Determine the [X, Y] coordinate at the center of the cell enclosing the given text.  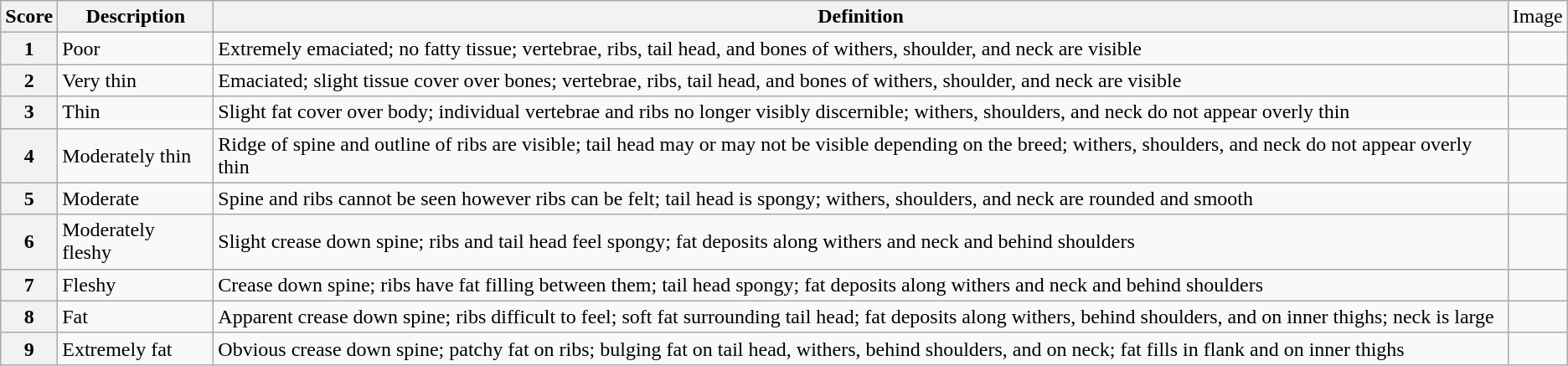
Fleshy [136, 285]
Extremely fat [136, 348]
Definition [861, 17]
9 [29, 348]
Slight fat cover over body; individual vertebrae and ribs no longer visibly discernible; withers, shoulders, and neck do not appear overly thin [861, 112]
Crease down spine; ribs have fat filling between them; tail head spongy; fat deposits along withers and neck and behind shoulders [861, 285]
Score [29, 17]
3 [29, 112]
Moderately thin [136, 156]
1 [29, 49]
2 [29, 80]
4 [29, 156]
Moderately fleshy [136, 241]
Extremely emaciated; no fatty tissue; vertebrae, ribs, tail head, and bones of withers, shoulder, and neck are visible [861, 49]
Description [136, 17]
5 [29, 198]
Moderate [136, 198]
6 [29, 241]
Fat [136, 317]
Emaciated; slight tissue cover over bones; vertebrae, ribs, tail head, and bones of withers, shoulder, and neck are visible [861, 80]
Thin [136, 112]
Slight crease down spine; ribs and tail head feel spongy; fat deposits along withers and neck and behind shoulders [861, 241]
Spine and ribs cannot be seen however ribs can be felt; tail head is spongy; withers, shoulders, and neck are rounded and smooth [861, 198]
7 [29, 285]
8 [29, 317]
Very thin [136, 80]
Image [1538, 17]
Poor [136, 49]
